From the cell containing the given text, extract its center point as (x, y) coordinate. 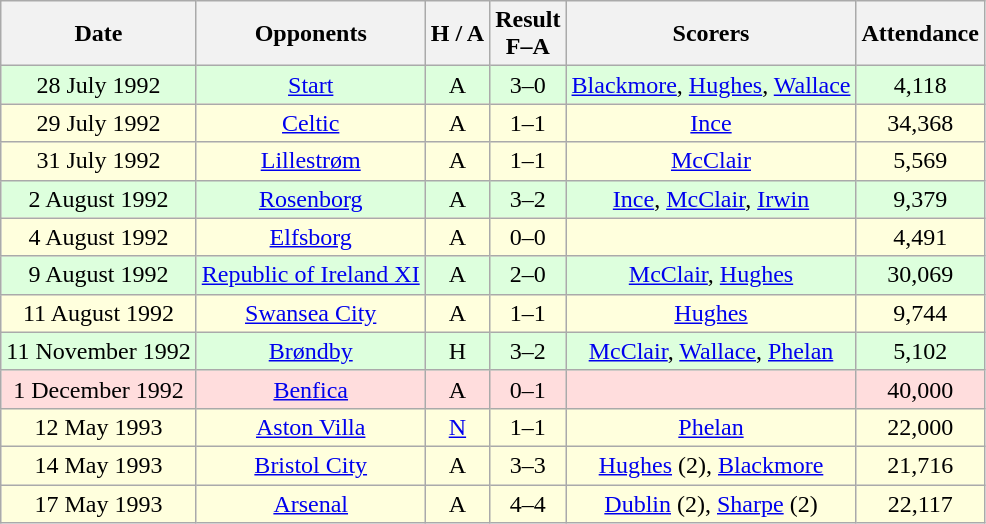
3–3 (528, 465)
Rosenborg (310, 199)
Benfica (310, 389)
34,368 (920, 123)
4,491 (920, 237)
22,000 (920, 427)
2 August 1992 (98, 199)
Scorers (711, 34)
14 May 1993 (98, 465)
0–0 (528, 237)
30,069 (920, 275)
12 May 1993 (98, 427)
Phelan (711, 427)
Republic of Ireland XI (310, 275)
9,379 (920, 199)
21,716 (920, 465)
17 May 1993 (98, 503)
Hughes (2), Blackmore (711, 465)
28 July 1992 (98, 85)
1 December 1992 (98, 389)
11 August 1992 (98, 313)
31 July 1992 (98, 161)
Ince (711, 123)
McClair, Wallace, Phelan (711, 351)
Attendance (920, 34)
Date (98, 34)
2–0 (528, 275)
ResultF–A (528, 34)
McClair (711, 161)
Opponents (310, 34)
0–1 (528, 389)
N (457, 427)
Lillestrøm (310, 161)
Dublin (2), Sharpe (2) (711, 503)
11 November 1992 (98, 351)
4–4 (528, 503)
3–0 (528, 85)
Aston Villa (310, 427)
McClair, Hughes (711, 275)
Ince, McClair, Irwin (711, 199)
H (457, 351)
9,744 (920, 313)
5,102 (920, 351)
Arsenal (310, 503)
Swansea City (310, 313)
Brøndby (310, 351)
29 July 1992 (98, 123)
5,569 (920, 161)
H / A (457, 34)
4 August 1992 (98, 237)
Hughes (711, 313)
22,117 (920, 503)
9 August 1992 (98, 275)
Elfsborg (310, 237)
Celtic (310, 123)
4,118 (920, 85)
40,000 (920, 389)
Bristol City (310, 465)
Start (310, 85)
Blackmore, Hughes, Wallace (711, 85)
